Find where the given text appears and provide that cell's center as (X, Y) coordinate. 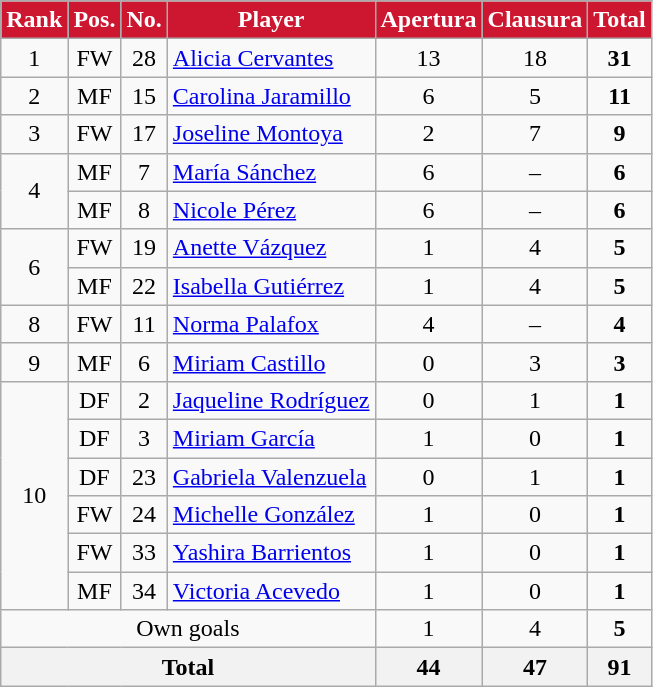
Anette Vázquez (271, 248)
22 (144, 286)
Clausura (535, 20)
Pos. (94, 20)
15 (144, 96)
34 (144, 591)
18 (535, 58)
28 (144, 58)
24 (144, 515)
47 (535, 667)
Jaqueline Rodríguez (271, 400)
10 (34, 495)
Alicia Cervantes (271, 58)
Joseline Montoya (271, 134)
33 (144, 553)
No. (144, 20)
Miriam García (271, 438)
María Sánchez (271, 172)
Nicole Pérez (271, 210)
91 (620, 667)
31 (620, 58)
Own goals (188, 629)
Player (271, 20)
Carolina Jaramillo (271, 96)
Yashira Barrientos (271, 553)
Norma Palafox (271, 324)
Rank (34, 20)
17 (144, 134)
19 (144, 248)
Apertura (428, 20)
Michelle González (271, 515)
Gabriela Valenzuela (271, 477)
Victoria Acevedo (271, 591)
44 (428, 667)
13 (428, 58)
Miriam Castillo (271, 362)
23 (144, 477)
Isabella Gutiérrez (271, 286)
